Detect which cell encompasses the target text, then output its (X, Y) center coordinate. 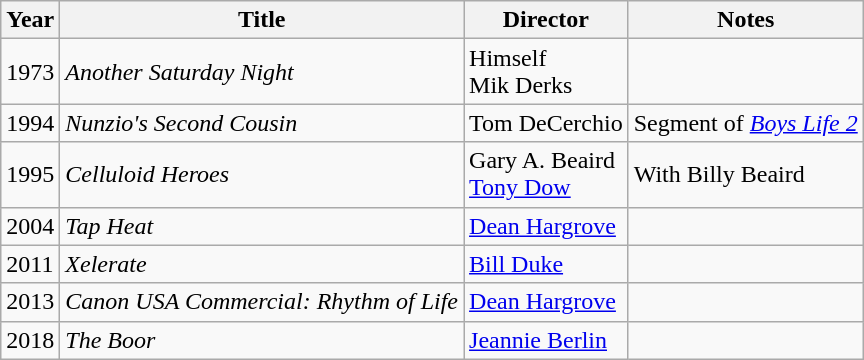
Another Saturday Night (262, 72)
2011 (30, 264)
2004 (30, 226)
Jeannie Berlin (546, 340)
Nunzio's Second Cousin (262, 123)
1994 (30, 123)
With Billy Beaird (746, 174)
HimselfMik Derks (546, 72)
Tom DeCerchio (546, 123)
2013 (30, 302)
Celluloid Heroes (262, 174)
Canon USA Commercial: Rhythm of Life (262, 302)
2018 (30, 340)
Gary A. BeairdTony Dow (546, 174)
Bill Duke (546, 264)
Title (262, 20)
The Boor (262, 340)
Director (546, 20)
Year (30, 20)
1995 (30, 174)
1973 (30, 72)
Segment of Boys Life 2 (746, 123)
Xelerate (262, 264)
Notes (746, 20)
Tap Heat (262, 226)
